Extract the [x, y] coordinate from the center of the cell holding the provided text.  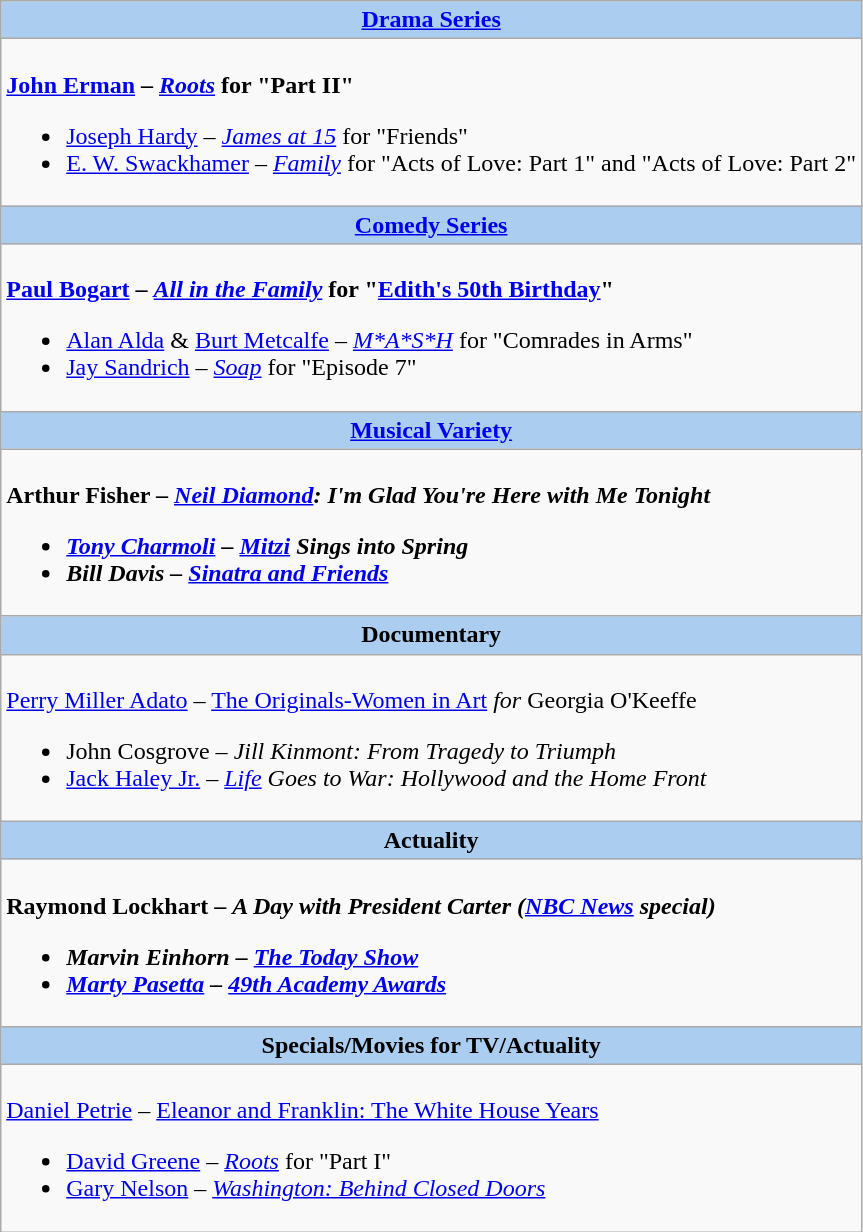
Arthur Fisher – Neil Diamond: I'm Glad You're Here with Me TonightTony Charmoli – Mitzi Sings into SpringBill Davis – Sinatra and Friends [432, 532]
Musical Variety [432, 430]
Comedy Series [432, 225]
Actuality [432, 840]
Raymond Lockhart – A Day with President Carter (NBC News special)Marvin Einhorn – The Today ShowMarty Pasetta – 49th Academy Awards [432, 942]
Specials/Movies for TV/Actuality [432, 1045]
Drama Series [432, 20]
Documentary [432, 635]
Daniel Petrie – Eleanor and Franklin: The White House YearsDavid Greene – Roots for "Part I"Gary Nelson – Washington: Behind Closed Doors [432, 1148]
